Detect which cell encompasses the target text, then output its [x, y] center coordinate. 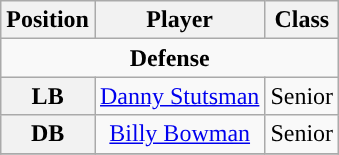
LB [48, 96]
Danny Stutsman [179, 96]
Position [48, 20]
Player [179, 20]
Billy Bowman [179, 134]
DB [48, 134]
Class [302, 20]
Defense [170, 58]
